Return (X, Y) of the center of cell containing provided text 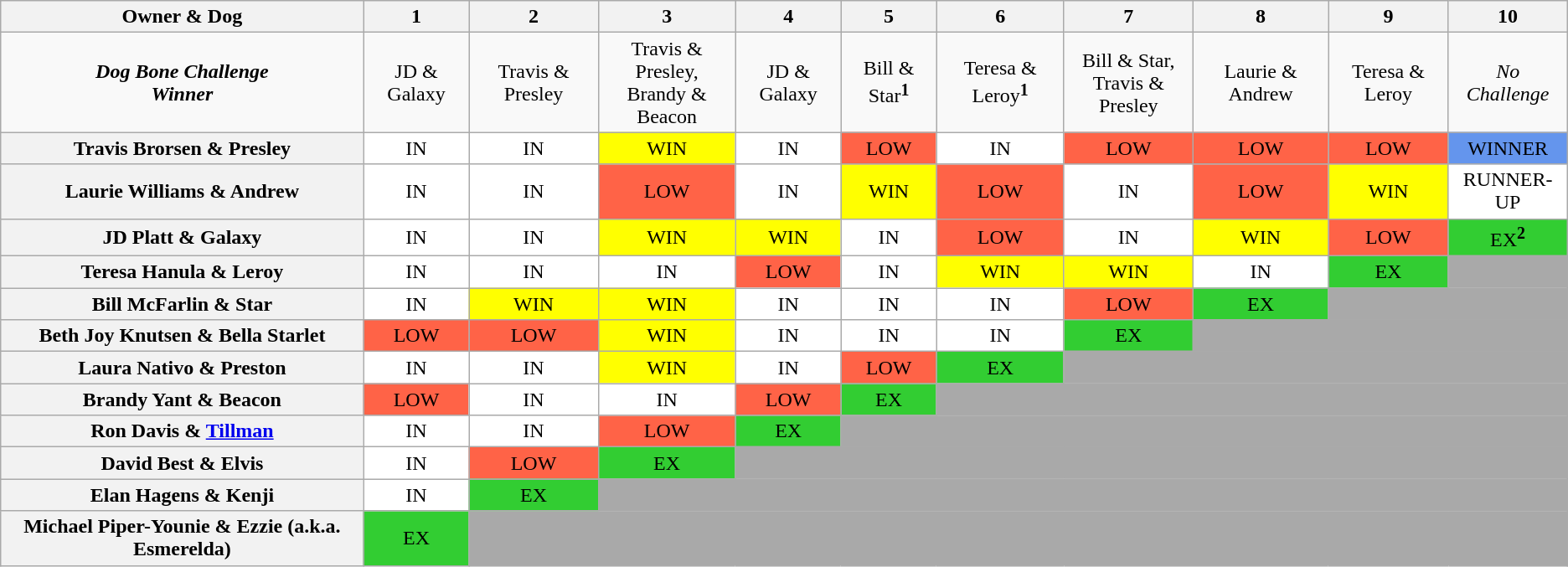
7 (1128, 17)
EX2 (1508, 238)
Beth Joy Knutsen & Bella Starlet (183, 336)
Travis & Presley, Brandy & Beacon (667, 82)
No Challenge (1508, 82)
Laura Nativo & Preston (183, 368)
WINNER (1508, 148)
Bill & Star, Travis & Presley (1128, 82)
2 (534, 17)
Bill & Star1 (889, 82)
4 (788, 17)
RUNNER-UP (1508, 191)
5 (889, 17)
Travis & Presley (534, 82)
Laurie & Andrew (1260, 82)
Travis Brorsen & Presley (183, 148)
Bill McFarlin & Star (183, 304)
1 (416, 17)
3 (667, 17)
JD Platt & Galaxy (183, 238)
Owner & Dog (183, 17)
10 (1508, 17)
9 (1389, 17)
David Best & Elvis (183, 463)
Teresa & Leroy (1389, 82)
Brandy Yant & Beacon (183, 399)
8 (1260, 17)
Michael Piper-Younie & Ezzie (a.k.a. Esmerelda) (183, 538)
6 (1000, 17)
Teresa Hanula & Leroy (183, 272)
Elan Hagens & Kenji (183, 495)
Laurie Williams & Andrew (183, 191)
Ron Davis & Tillman (183, 431)
Teresa & Leroy1 (1000, 82)
Dog Bone Challenge Winner (183, 82)
